Find where the given text appears and provide that cell's center as [x, y] coordinate. 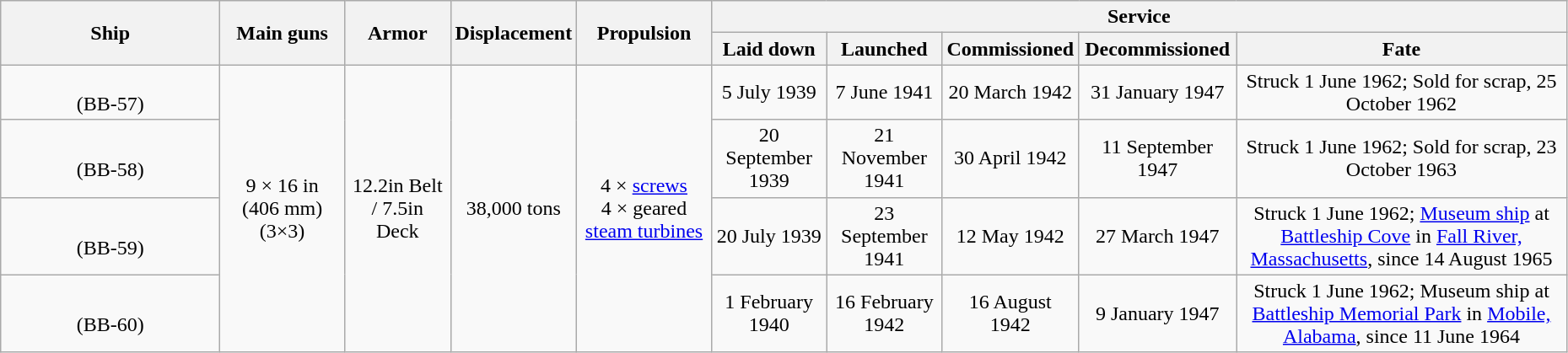
Service [1139, 17]
12.2in Belt / 7.5in Deck [398, 209]
20 September 1939 [769, 158]
4 × screws4 × geared steam turbines [644, 209]
Laid down [769, 49]
31 January 1947 [1157, 93]
16 August 1942 [1010, 313]
(BB-57) [110, 93]
27 March 1947 [1157, 236]
(BB-60) [110, 313]
9 × 16 in (406 mm) (3×3) [283, 209]
Struck 1 June 1962; Museum ship at Battleship Memorial Park in Mobile, Alabama, since 11 June 1964 [1402, 313]
Struck 1 June 1962; Sold for scrap, 23 October 1963 [1402, 158]
11 September 1947 [1157, 158]
9 January 1947 [1157, 313]
21 November 1941 [884, 158]
16 February 1942 [884, 313]
20 July 1939 [769, 236]
Decommissioned [1157, 49]
Struck 1 June 1962; Museum ship at Battleship Cove in Fall River, Massachusetts, since 14 August 1965 [1402, 236]
20 March 1942 [1010, 93]
30 April 1942 [1010, 158]
Ship [110, 33]
7 June 1941 [884, 93]
Fate [1402, 49]
38,000 tons [514, 209]
Struck 1 June 1962; Sold for scrap, 25 October 1962 [1402, 93]
12 May 1942 [1010, 236]
1 February 1940 [769, 313]
Commissioned [1010, 49]
Main guns [283, 33]
5 July 1939 [769, 93]
Launched [884, 49]
Propulsion [644, 33]
Displacement [514, 33]
Armor [398, 33]
23 September 1941 [884, 236]
(BB-59) [110, 236]
(BB-58) [110, 158]
